Locate the cell with the specified text and output its [x, y] center coordinate. 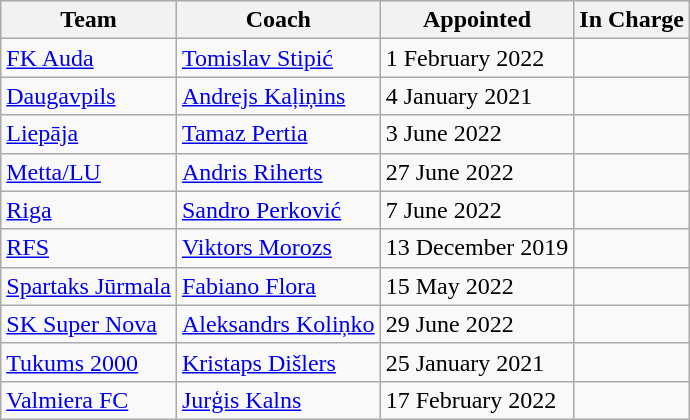
27 June 2022 [477, 172]
3 June 2022 [477, 134]
13 December 2019 [477, 248]
25 January 2021 [477, 362]
Andrejs Kaļiņins [278, 96]
Andris Riherts [278, 172]
Tamaz Pertia [278, 134]
Jurģis Kalns [278, 400]
In Charge [632, 20]
Tukums 2000 [89, 362]
Viktors Morozs [278, 248]
RFS [89, 248]
Kristaps Dišlers [278, 362]
Spartaks Jūrmala [89, 286]
1 February 2022 [477, 58]
15 May 2022 [477, 286]
Tomislav Stipić [278, 58]
Valmiera FC [89, 400]
Fabiano Flora [278, 286]
Aleksandrs Koliņko [278, 324]
Appointed [477, 20]
SK Super Nova [89, 324]
Team [89, 20]
Metta/LU [89, 172]
29 June 2022 [477, 324]
17 February 2022 [477, 400]
7 June 2022 [477, 210]
Riga [89, 210]
FK Auda [89, 58]
Sandro Perković [278, 210]
Daugavpils [89, 96]
4 January 2021 [477, 96]
Coach [278, 20]
Liepāja [89, 134]
